Return (X, Y) of the center of cell containing provided text 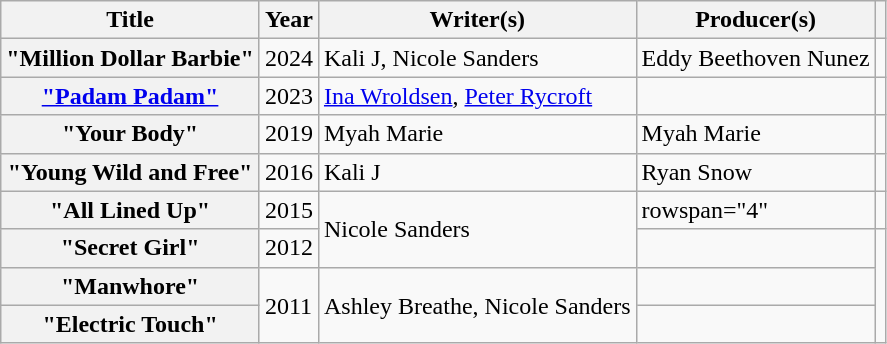
rowspan="4" (756, 210)
"Padam Padam" (130, 96)
"Young Wild and Free" (130, 172)
"Manwhore" (130, 286)
Title (130, 20)
Ryan Snow (756, 172)
Year (288, 20)
Kali J, Nicole Sanders (477, 58)
"Electric Touch" (130, 324)
2015 (288, 210)
2011 (288, 305)
Eddy Beethoven Nunez (756, 58)
2024 (288, 58)
"Your Body" (130, 134)
Kali J (477, 172)
Producer(s) (756, 20)
"Million Dollar Barbie" (130, 58)
"All Lined Up" (130, 210)
Nicole Sanders (477, 229)
Ashley Breathe, Nicole Sanders (477, 305)
2023 (288, 96)
"Secret Girl" (130, 248)
2019 (288, 134)
Writer(s) (477, 20)
2012 (288, 248)
Ina Wroldsen, Peter Rycroft (477, 96)
2016 (288, 172)
